Return the [x, y] coordinate for the center point of the cell that contains the specified text.  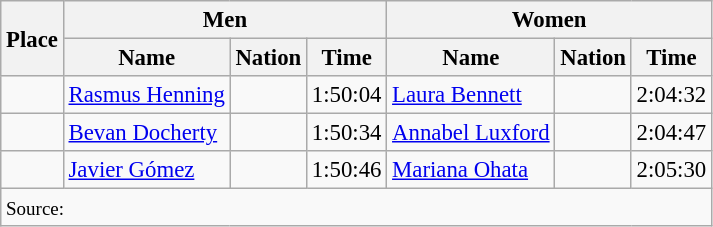
Annabel Luxford [471, 133]
2:04:47 [671, 133]
Men [225, 20]
Laura Bennett [471, 95]
Bevan Docherty [146, 133]
Rasmus Henning [146, 95]
Mariana Ohata [471, 170]
Place [32, 38]
Javier Gómez [146, 170]
1:50:46 [347, 170]
Source: [356, 208]
2:04:32 [671, 95]
1:50:04 [347, 95]
2:05:30 [671, 170]
1:50:34 [347, 133]
Women [550, 20]
